For the text-containing cell, return its midpoint in (X, Y) coordinate format. 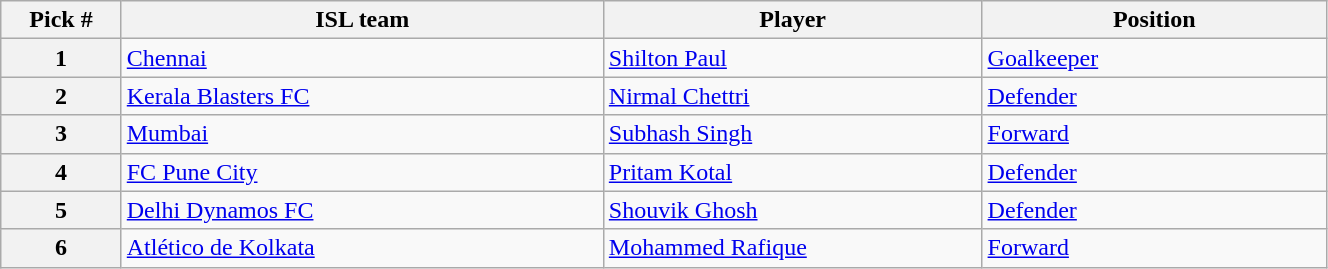
Shilton Paul (792, 58)
Chennai (362, 58)
3 (61, 134)
Kerala Blasters FC (362, 96)
4 (61, 172)
Delhi Dynamos FC (362, 210)
Nirmal Chettri (792, 96)
5 (61, 210)
Position (1154, 20)
Pick # (61, 20)
1 (61, 58)
Mumbai (362, 134)
Atlético de Kolkata (362, 248)
Player (792, 20)
Subhash Singh (792, 134)
Goalkeeper (1154, 58)
FC Pune City (362, 172)
Shouvik Ghosh (792, 210)
2 (61, 96)
6 (61, 248)
Pritam Kotal (792, 172)
Mohammed Rafique (792, 248)
ISL team (362, 20)
